Return [x, y] of the center of cell containing provided text 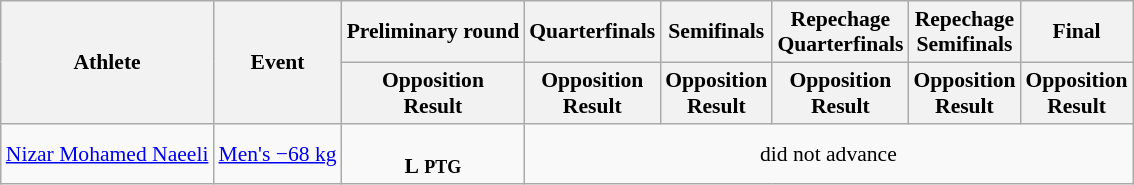
L PTG [434, 154]
Event [277, 62]
Repechage Semifinals [964, 32]
did not advance [828, 154]
Semifinals [716, 32]
Quarterfinals [592, 32]
Men's −68 kg [277, 154]
Preliminary round [434, 32]
Repechage Quarterfinals [840, 32]
Athlete [108, 62]
Final [1076, 32]
Nizar Mohamed Naeeli [108, 154]
